Identify which cell holds the provided text, then report its (X, Y) central coordinate. 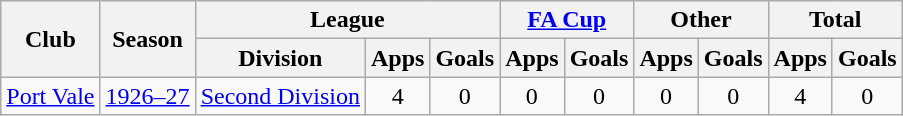
League (348, 20)
1926–27 (148, 96)
Other (701, 20)
Total (835, 20)
Club (50, 39)
FA Cup (567, 20)
Division (280, 58)
Port Vale (50, 96)
Second Division (280, 96)
Season (148, 39)
